Search for the cell housing the specified text and yield its (X, Y) center coordinate. 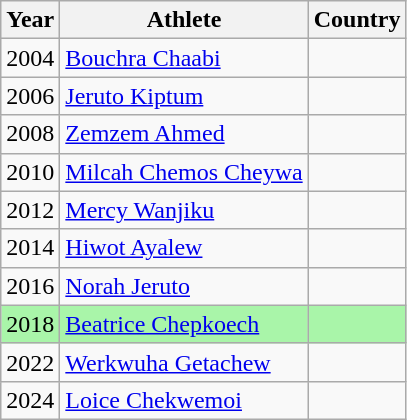
2004 (30, 58)
Zemzem Ahmed (184, 134)
Year (30, 20)
2008 (30, 134)
Hiwot Ayalew (184, 248)
Beatrice Chepkoech (184, 324)
Mercy Wanjiku (184, 210)
2006 (30, 96)
2024 (30, 400)
2018 (30, 324)
Bouchra Chaabi (184, 58)
2016 (30, 286)
Jeruto Kiptum (184, 96)
Country (357, 20)
2012 (30, 210)
Norah Jeruto (184, 286)
2010 (30, 172)
Milcah Chemos Cheywa (184, 172)
2022 (30, 362)
Loice Chekwemoi (184, 400)
2014 (30, 248)
Athlete (184, 20)
Werkwuha Getachew (184, 362)
